Output the (x, y) coordinate of the center of the cell containing the given text.  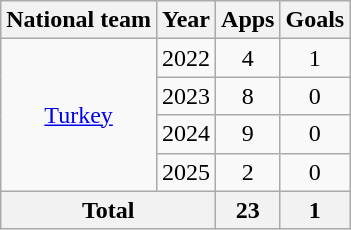
2022 (186, 58)
National team (79, 20)
23 (248, 210)
Year (186, 20)
Apps (248, 20)
2024 (186, 134)
8 (248, 96)
9 (248, 134)
2025 (186, 172)
Goals (315, 20)
Total (108, 210)
2023 (186, 96)
Turkey (79, 115)
2 (248, 172)
4 (248, 58)
